Output the [X, Y] coordinate of the center of the cell containing the given text.  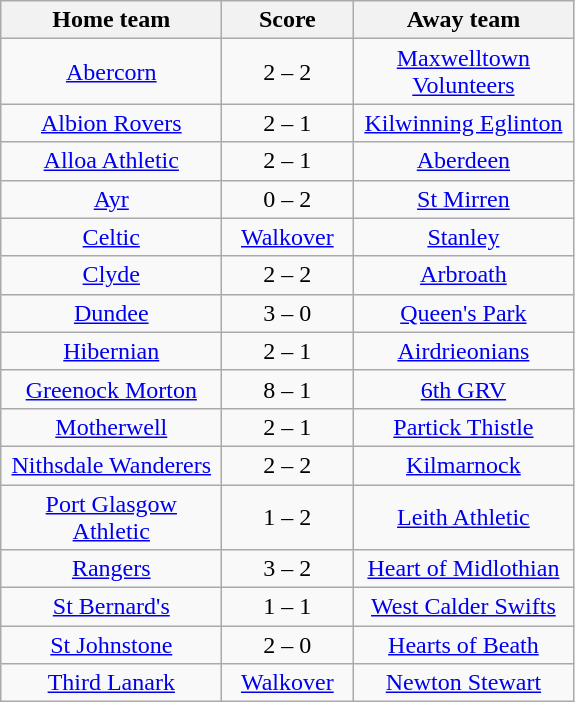
Maxwelltown Volunteers [464, 72]
Heart of Midlothian [464, 569]
Rangers [112, 569]
Aberdeen [464, 161]
Home team [112, 20]
Arbroath [464, 275]
Queen's Park [464, 313]
Abercorn [112, 72]
Leith Athletic [464, 516]
Hearts of Beath [464, 645]
0 – 2 [288, 199]
Nithsdale Wanderers [112, 465]
1 – 2 [288, 516]
Port Glasgow Athletic [112, 516]
Kilmarnock [464, 465]
8 – 1 [288, 389]
St Bernard's [112, 607]
1 – 1 [288, 607]
3 – 0 [288, 313]
Dundee [112, 313]
Greenock Morton [112, 389]
Score [288, 20]
Ayr [112, 199]
Stanley [464, 237]
6th GRV [464, 389]
Third Lanark [112, 683]
Airdrieonians [464, 351]
Albion Rovers [112, 123]
St Johnstone [112, 645]
3 – 2 [288, 569]
Motherwell [112, 427]
Alloa Athletic [112, 161]
St Mirren [464, 199]
2 – 0 [288, 645]
Away team [464, 20]
Hibernian [112, 351]
Celtic [112, 237]
Newton Stewart [464, 683]
West Calder Swifts [464, 607]
Clyde [112, 275]
Kilwinning Eglinton [464, 123]
Partick Thistle [464, 427]
